Extract the [X, Y] coordinate from the center of the cell holding the provided text.  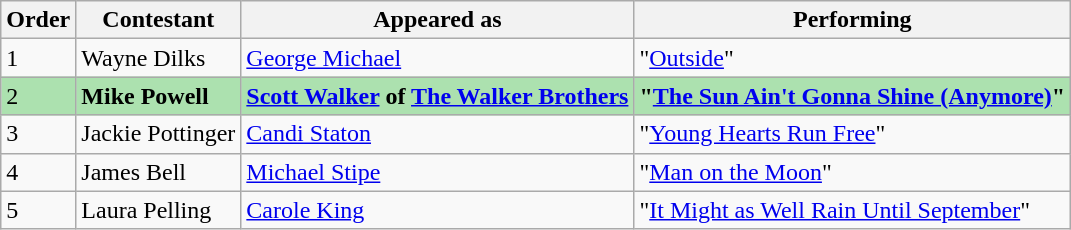
Contestant [158, 20]
"It Might as Well Rain Until September" [852, 210]
Scott Walker of The Walker Brothers [438, 96]
Mike Powell [158, 96]
George Michael [438, 58]
Candi Staton [438, 134]
"The Sun Ain't Gonna Shine (Anymore)" [852, 96]
Michael Stipe [438, 172]
Jackie Pottinger [158, 134]
Performing [852, 20]
James Bell [158, 172]
3 [38, 134]
2 [38, 96]
"Man on the Moon" [852, 172]
Appeared as [438, 20]
1 [38, 58]
5 [38, 210]
Order [38, 20]
Carole King [438, 210]
Wayne Dilks [158, 58]
Laura Pelling [158, 210]
"Young Hearts Run Free" [852, 134]
"Outside" [852, 58]
4 [38, 172]
